Determine the (x, y) coordinate at the center of the cell enclosing the given text.  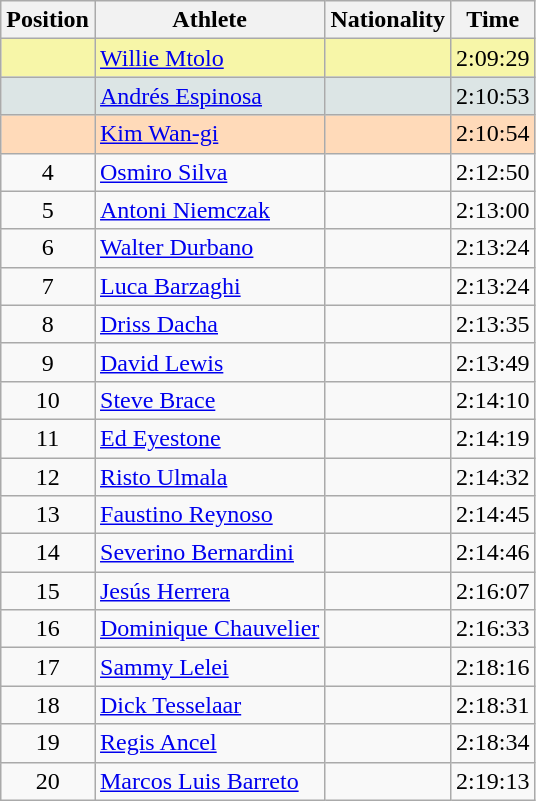
Antoni Niemczak (209, 210)
8 (48, 324)
Ed Eyestone (209, 438)
Risto Ulmala (209, 477)
2:18:16 (493, 667)
16 (48, 629)
2:16:33 (493, 629)
11 (48, 438)
18 (48, 705)
2:13:49 (493, 362)
17 (48, 667)
Steve Brace (209, 400)
Marcos Luis Barreto (209, 781)
19 (48, 743)
2:18:31 (493, 705)
2:10:53 (493, 96)
2:14:32 (493, 477)
2:14:46 (493, 553)
6 (48, 248)
Dominique Chauvelier (209, 629)
2:10:54 (493, 134)
13 (48, 515)
2:13:00 (493, 210)
2:16:07 (493, 591)
Jesús Herrera (209, 591)
Dick Tesselaar (209, 705)
2:18:34 (493, 743)
5 (48, 210)
Position (48, 20)
Luca Barzaghi (209, 286)
Willie Mtolo (209, 58)
Sammy Lelei (209, 667)
Walter Durbano (209, 248)
Time (493, 20)
10 (48, 400)
2:14:45 (493, 515)
9 (48, 362)
2:09:29 (493, 58)
2:14:19 (493, 438)
Regis Ancel (209, 743)
Osmiro Silva (209, 172)
4 (48, 172)
2:14:10 (493, 400)
David Lewis (209, 362)
Severino Bernardini (209, 553)
14 (48, 553)
12 (48, 477)
20 (48, 781)
15 (48, 591)
Nationality (388, 20)
Athlete (209, 20)
2:19:13 (493, 781)
Kim Wan-gi (209, 134)
Andrés Espinosa (209, 96)
Driss Dacha (209, 324)
2:13:35 (493, 324)
2:12:50 (493, 172)
Faustino Reynoso (209, 515)
7 (48, 286)
